Pinpoint the cell where the given text exists, returning its [x, y] midpoint coordinate. 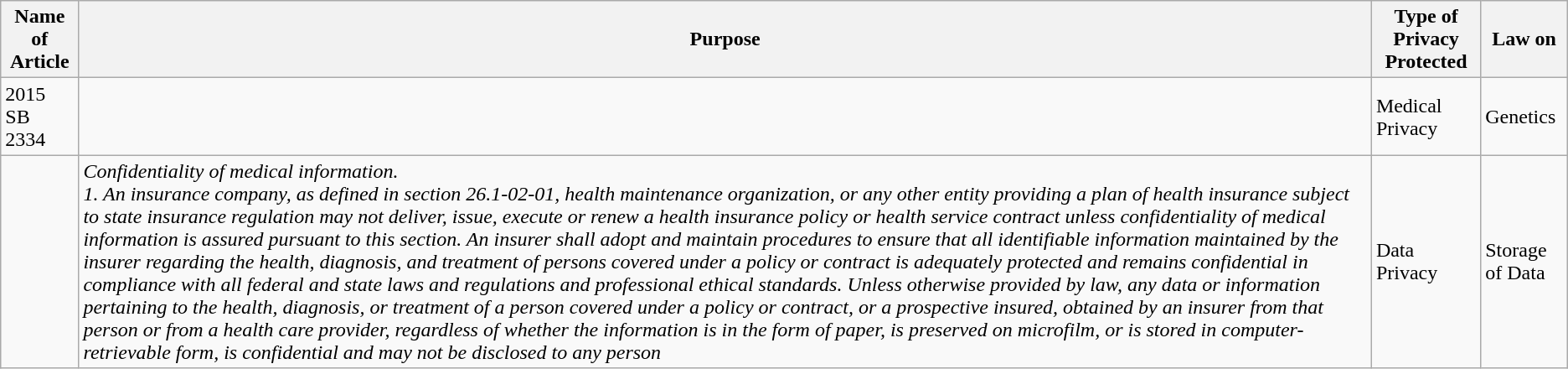
Genetics [1524, 117]
2015 SB 2334 [40, 117]
Medical Privacy [1426, 117]
Name of Article [40, 39]
Purpose [725, 39]
Type of Privacy Protected [1426, 39]
Data Privacy [1426, 262]
Storage of Data [1524, 262]
Law on [1524, 39]
